Capture the cell that displays the provided text and extract its [x, y] central coordinate. 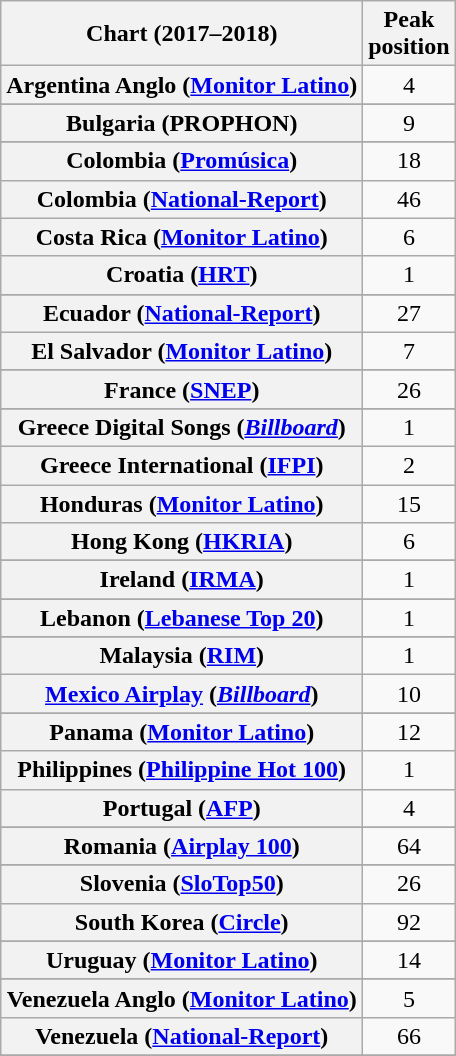
Colombia (National-Report) [182, 199]
66 [409, 1036]
46 [409, 199]
Greece International (IFPI) [182, 465]
Panama (Monitor Latino) [182, 732]
Hong Kong (HKRIA) [182, 542]
Croatia (HRT) [182, 275]
Slovenia (SloTop50) [182, 884]
64 [409, 846]
15 [409, 503]
92 [409, 922]
Uruguay (Monitor Latino) [182, 960]
Mexico Airplay (Billboard) [182, 694]
Costa Rica (Monitor Latino) [182, 237]
Chart (2017–2018) [182, 34]
Malaysia (RIM) [182, 656]
9 [409, 123]
France (SNEP) [182, 389]
12 [409, 732]
Venezuela (National-Report) [182, 1036]
Colombia (Promúsica) [182, 161]
Ireland (IRMA) [182, 580]
Romania (Airplay 100) [182, 846]
El Salvador (Monitor Latino) [182, 351]
Ecuador (National-Report) [182, 313]
2 [409, 465]
Peak position [409, 34]
Lebanon (Lebanese Top 20) [182, 618]
Bulgaria (PROPHON) [182, 123]
South Korea (Circle) [182, 922]
18 [409, 161]
14 [409, 960]
Philippines (Philippine Hot 100) [182, 770]
10 [409, 694]
7 [409, 351]
5 [409, 998]
Argentina Anglo (Monitor Latino) [182, 85]
Greece Digital Songs (Billboard) [182, 427]
Portugal (AFP) [182, 808]
Venezuela Anglo (Monitor Latino) [182, 998]
27 [409, 313]
Honduras (Monitor Latino) [182, 503]
